Identify which cell holds the provided text, then report its [X, Y] central coordinate. 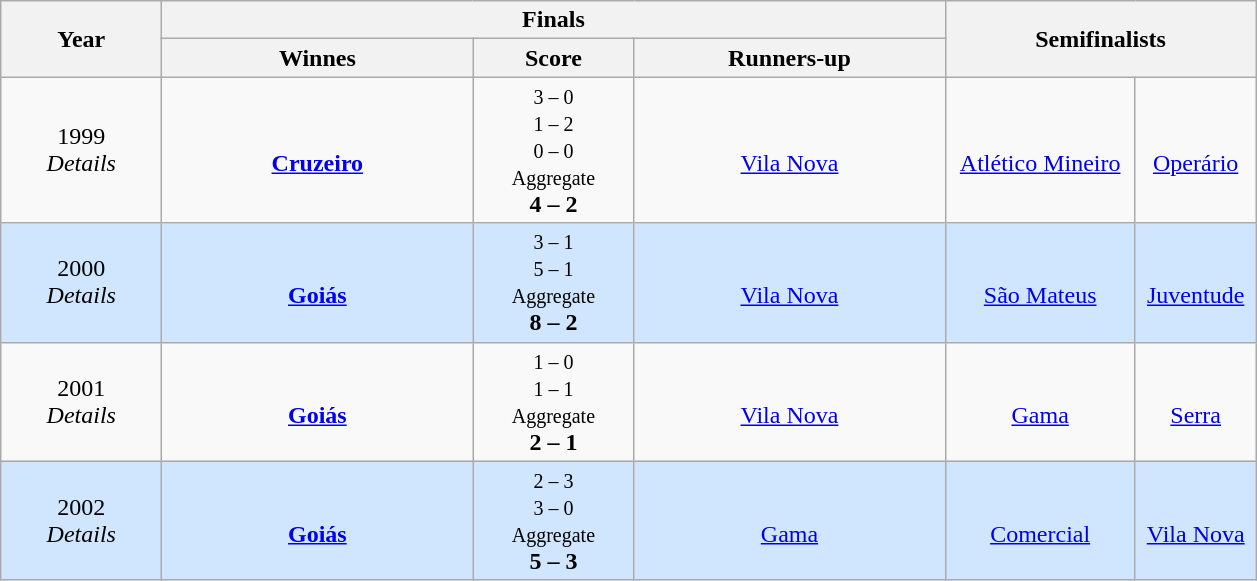
São Mateus [1040, 282]
Juventude [1196, 282]
2001Details [82, 402]
Cruzeiro [318, 150]
3 – 1 5 – 1Aggregate 8 – 2 [554, 282]
1 – 0 1 – 1Aggregate 2 – 1 [554, 402]
2000Details [82, 282]
Comercial [1040, 520]
Finals [554, 20]
3 – 0 1 – 20 – 0 Aggregate 4 – 2 [554, 150]
Operário [1196, 150]
Serra [1196, 402]
2002Details [82, 520]
1999Details [82, 150]
Score [554, 58]
2 – 3 3 – 0Aggregate 5 – 3 [554, 520]
Runners-up [790, 58]
Year [82, 39]
Winnes [318, 58]
Semifinalists [1100, 39]
Atlético Mineiro [1040, 150]
